Scan for the cell matching the given text and deliver its (X, Y) coordinate at center. 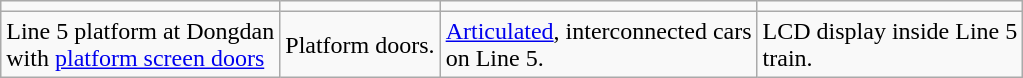
Line 5 platform at Dongdanwith platform screen doors (140, 44)
LCD display inside Line 5train. (890, 44)
Platform doors. (360, 44)
Articulated, interconnected carson Line 5. (598, 44)
